From the cell containing the given text, extract its center point as (x, y) coordinate. 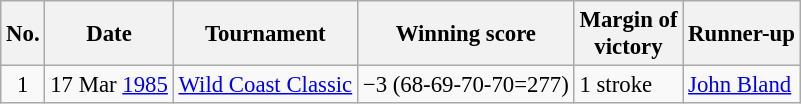
John Bland (742, 85)
Margin ofvictory (628, 34)
Runner-up (742, 34)
17 Mar 1985 (109, 85)
No. (23, 34)
Date (109, 34)
1 stroke (628, 85)
−3 (68-69-70-70=277) (466, 85)
Wild Coast Classic (265, 85)
Winning score (466, 34)
Tournament (265, 34)
1 (23, 85)
